From the cell containing the given text, extract its center point as [x, y] coordinate. 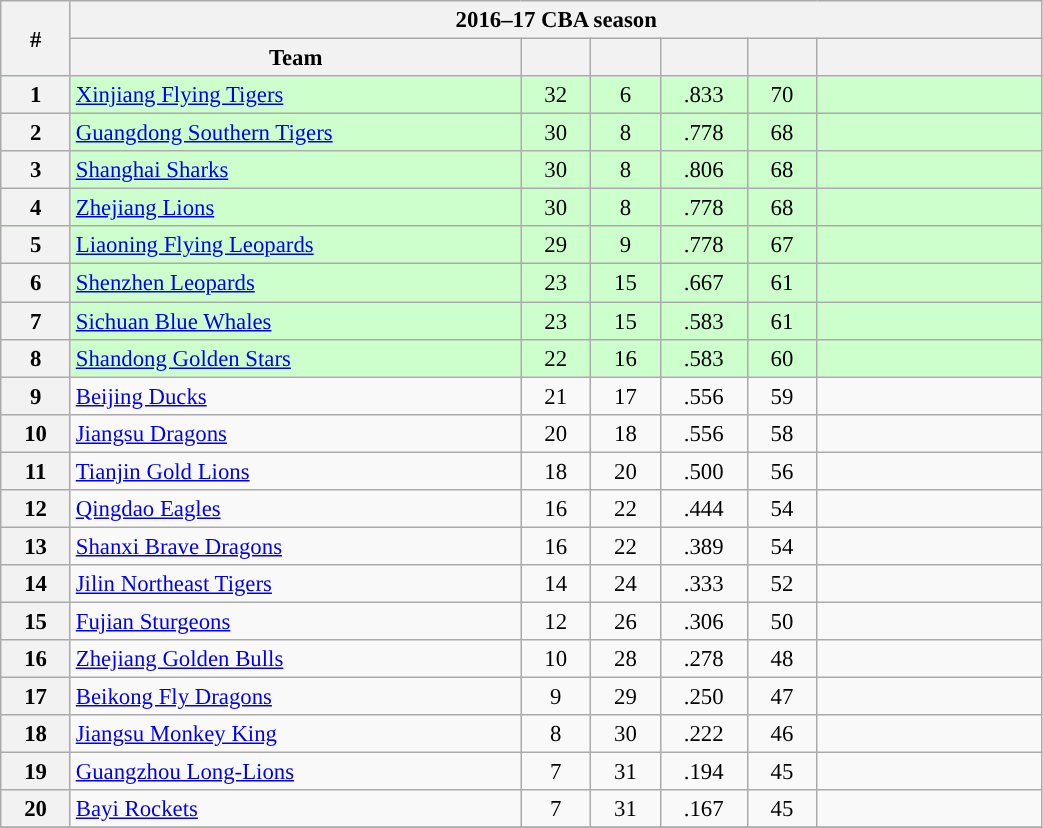
.444 [704, 509]
Beikong Fly Dragons [295, 697]
Shanxi Brave Dragons [295, 546]
21 [556, 396]
.250 [704, 697]
.278 [704, 659]
3 [36, 170]
Jiangsu Dragons [295, 433]
Team [295, 58]
67 [782, 245]
46 [782, 734]
.667 [704, 283]
Guangdong Southern Tigers [295, 133]
.222 [704, 734]
Sichuan Blue Whales [295, 321]
Beijing Ducks [295, 396]
Shanghai Sharks [295, 170]
Tianjin Gold Lions [295, 471]
4 [36, 208]
Jilin Northeast Tigers [295, 584]
19 [36, 772]
28 [626, 659]
Fujian Sturgeons [295, 621]
2 [36, 133]
Xinjiang Flying Tigers [295, 95]
50 [782, 621]
.194 [704, 772]
59 [782, 396]
.500 [704, 471]
.806 [704, 170]
13 [36, 546]
Zhejiang Golden Bulls [295, 659]
11 [36, 471]
Guangzhou Long-Lions [295, 772]
2016–17 CBA season [556, 20]
Shenzhen Leopards [295, 283]
56 [782, 471]
60 [782, 358]
.389 [704, 546]
1 [36, 95]
.833 [704, 95]
47 [782, 697]
# [36, 38]
70 [782, 95]
5 [36, 245]
Shandong Golden Stars [295, 358]
52 [782, 584]
.306 [704, 621]
24 [626, 584]
Bayi Rockets [295, 809]
58 [782, 433]
.167 [704, 809]
Liaoning Flying Leopards [295, 245]
26 [626, 621]
Qingdao Eagles [295, 509]
Jiangsu Monkey King [295, 734]
48 [782, 659]
.333 [704, 584]
Zhejiang Lions [295, 208]
32 [556, 95]
